Pinpoint the cell where the given text exists, returning its [X, Y] midpoint coordinate. 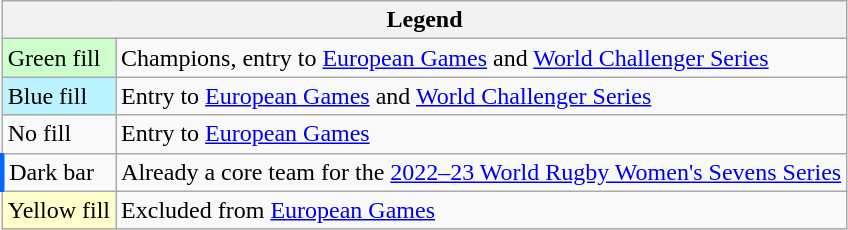
Blue fill [58, 96]
Legend [424, 20]
Dark bar [58, 172]
Champions, entry to European Games and World Challenger Series [482, 58]
Green fill [58, 58]
Already a core team for the 2022–23 World Rugby Women's Sevens Series [482, 172]
Entry to European Games [482, 134]
No fill [58, 134]
Entry to European Games and World Challenger Series [482, 96]
Excluded from European Games [482, 210]
Yellow fill [58, 210]
